Return the [x, y] coordinate for the center point of the cell that contains the specified text.  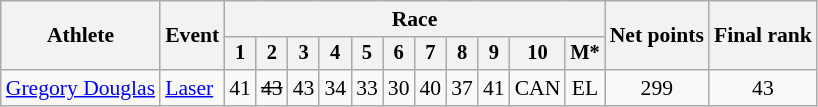
Race [414, 19]
37 [462, 88]
4 [335, 54]
Net points [657, 36]
1 [240, 54]
30 [399, 88]
Athlete [80, 36]
34 [335, 88]
5 [367, 54]
Event [192, 36]
M* [584, 54]
Gregory Douglas [80, 88]
3 [304, 54]
2 [272, 54]
Laser [192, 88]
EL [584, 88]
10 [538, 54]
33 [367, 88]
7 [431, 54]
8 [462, 54]
Final rank [763, 36]
CAN [538, 88]
9 [494, 54]
6 [399, 54]
40 [431, 88]
299 [657, 88]
